Identify which cell holds the provided text, then report its [X, Y] central coordinate. 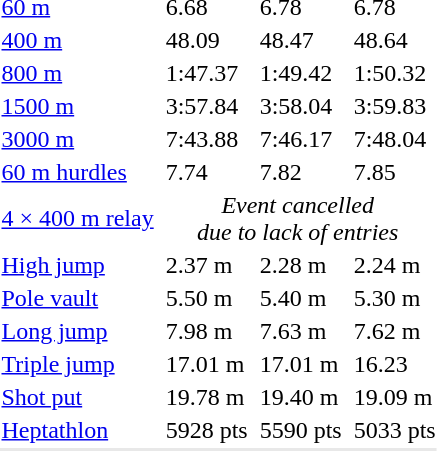
7.85 [394, 172]
7.63 m [300, 331]
16.23 [394, 364]
19.40 m [300, 397]
3:57.84 [206, 106]
48.64 [394, 40]
7.62 m [394, 331]
2.28 m [300, 265]
5590 pts [300, 430]
7:48.04 [394, 139]
Triple jump [78, 364]
19.09 m [394, 397]
Long jump [78, 331]
7:46.17 [300, 139]
High jump [78, 265]
Heptathlon [78, 430]
3:58.04 [300, 106]
5.50 m [206, 298]
7.74 [206, 172]
Event cancelleddue to lack of entries [298, 218]
1:49.42 [300, 73]
4 × 400 m relay [78, 218]
3:59.83 [394, 106]
48.47 [300, 40]
7.98 m [206, 331]
60 m hurdles [78, 172]
Pole vault [78, 298]
1:47.37 [206, 73]
5.30 m [394, 298]
5928 pts [206, 430]
1500 m [78, 106]
5.40 m [300, 298]
3000 m [78, 139]
19.78 m [206, 397]
5033 pts [394, 430]
800 m [78, 73]
7.82 [300, 172]
7:43.88 [206, 139]
400 m [78, 40]
1:50.32 [394, 73]
48.09 [206, 40]
Shot put [78, 397]
2.24 m [394, 265]
2.37 m [206, 265]
